Extract the [X, Y] coordinate from the center of the cell holding the provided text.  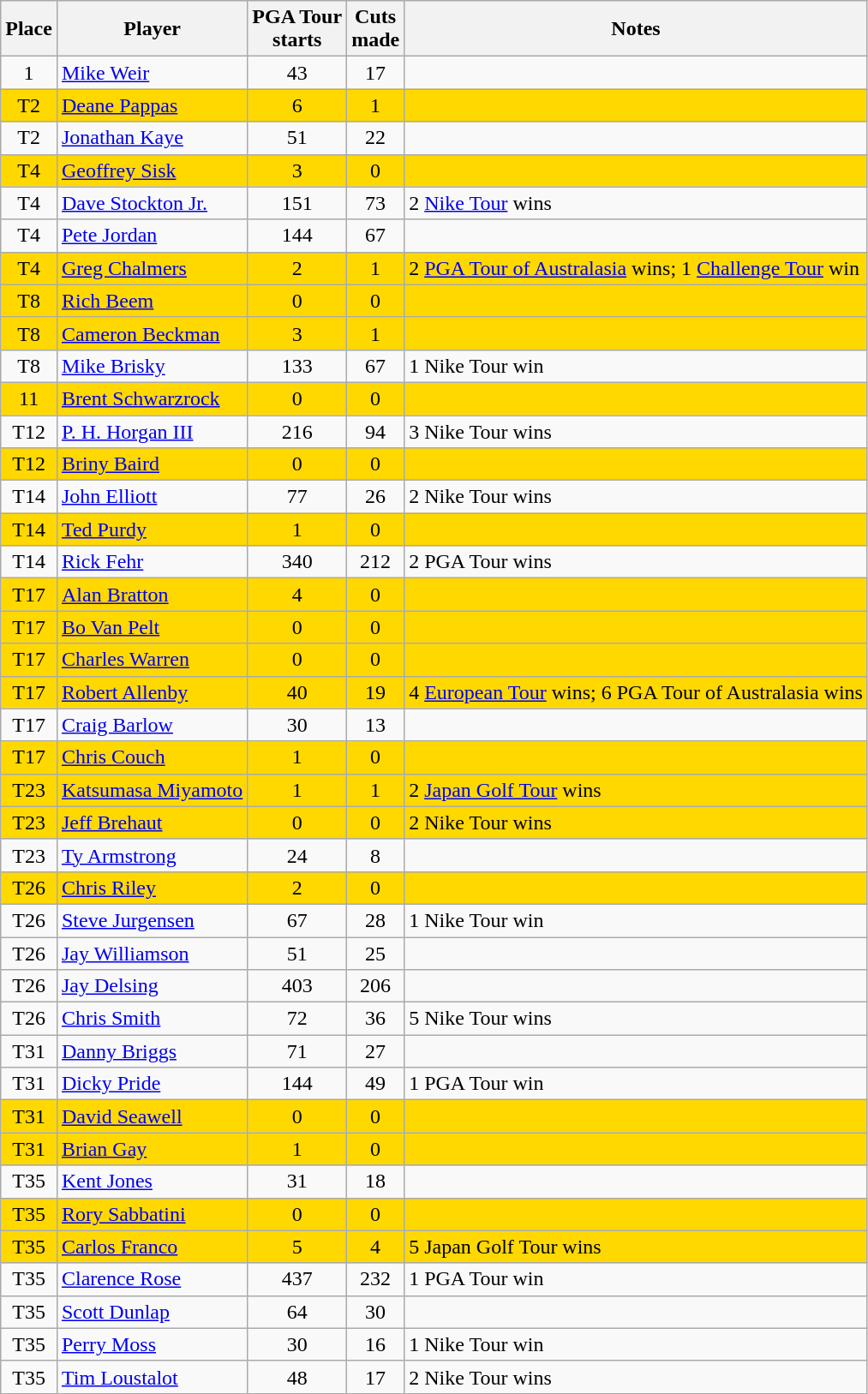
Chris Couch [152, 757]
77 [297, 497]
71 [297, 1051]
28 [375, 920]
403 [297, 986]
Geoffrey Sisk [152, 171]
36 [375, 1019]
48 [297, 1377]
2 Japan Golf Tour wins [636, 790]
133 [297, 366]
5 [297, 1247]
2 PGA Tour of Australasia wins; 1 Challenge Tour win [636, 268]
26 [375, 497]
18 [375, 1182]
Scott Dunlap [152, 1312]
Rich Beem [152, 301]
212 [375, 562]
232 [375, 1279]
Tim Loustalot [152, 1377]
4 European Tour wins; 6 PGA Tour of Australasia wins [636, 692]
Robert Allenby [152, 692]
Chris Riley [152, 888]
Alan Bratton [152, 595]
8 [375, 855]
24 [297, 855]
216 [297, 431]
Rory Sabbatini [152, 1214]
5 Nike Tour wins [636, 1019]
11 [29, 398]
Jonathan Kaye [152, 138]
Steve Jurgensen [152, 920]
13 [375, 725]
22 [375, 138]
John Elliott [152, 497]
31 [297, 1182]
25 [375, 954]
P. H. Horgan III [152, 431]
Charles Warren [152, 660]
Kent Jones [152, 1182]
Rick Fehr [152, 562]
Perry Moss [152, 1344]
Greg Chalmers [152, 268]
Carlos Franco [152, 1247]
437 [297, 1279]
Cutsmade [375, 29]
Jay Williamson [152, 954]
Cameron Beckman [152, 333]
Clarence Rose [152, 1279]
Bo Van Pelt [152, 627]
Chris Smith [152, 1019]
6 [297, 105]
43 [297, 73]
151 [297, 203]
72 [297, 1019]
Brian Gay [152, 1149]
Katsumasa Miyamoto [152, 790]
Danny Briggs [152, 1051]
Ted Purdy [152, 529]
Mike Brisky [152, 366]
Dicky Pride [152, 1084]
Mike Weir [152, 73]
64 [297, 1312]
Notes [636, 29]
19 [375, 692]
206 [375, 986]
2 PGA Tour wins [636, 562]
3 Nike Tour wins [636, 431]
73 [375, 203]
5 Japan Golf Tour wins [636, 1247]
Place [29, 29]
PGA Tourstarts [297, 29]
Player [152, 29]
David Seawell [152, 1116]
Briny Baird [152, 464]
49 [375, 1084]
27 [375, 1051]
340 [297, 562]
Pete Jordan [152, 236]
94 [375, 431]
Ty Armstrong [152, 855]
Jeff Brehaut [152, 823]
40 [297, 692]
16 [375, 1344]
Brent Schwarzrock [152, 398]
Jay Delsing [152, 986]
Craig Barlow [152, 725]
Deane Pappas [152, 105]
Dave Stockton Jr. [152, 203]
